Output the [X, Y] coordinate of the center of the cell containing the given text.  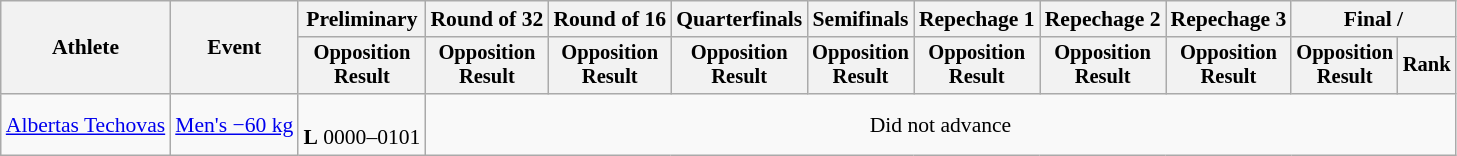
Quarterfinals [739, 19]
Albertas Techovas [86, 124]
Rank [1427, 66]
Repechage 1 [977, 19]
L 0000–0101 [362, 124]
Semifinals [860, 19]
Round of 32 [486, 19]
Did not advance [940, 124]
Repechage 2 [1103, 19]
Athlete [86, 48]
Event [234, 48]
Final / [1373, 19]
Men's −60 kg [234, 124]
Repechage 3 [1229, 19]
Preliminary [362, 19]
Round of 16 [610, 19]
